Capture the cell that displays the provided text and extract its (x, y) central coordinate. 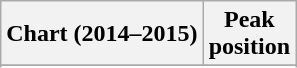
Chart (2014–2015) (102, 34)
Peakposition (249, 34)
